Provide the [X, Y] coordinate of the cell's center where the given text is located.  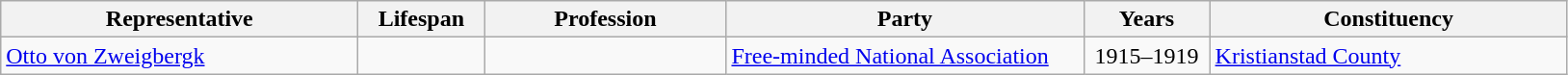
Representative [179, 19]
1915–1919 [1146, 56]
Profession [605, 19]
Kristianstad County [1389, 56]
Otto von Zweigbergk [179, 56]
Constituency [1389, 19]
Free-minded National Association [905, 56]
Party [905, 19]
Lifespan [422, 19]
Years [1146, 19]
